Return [x, y] of the center of cell containing provided text 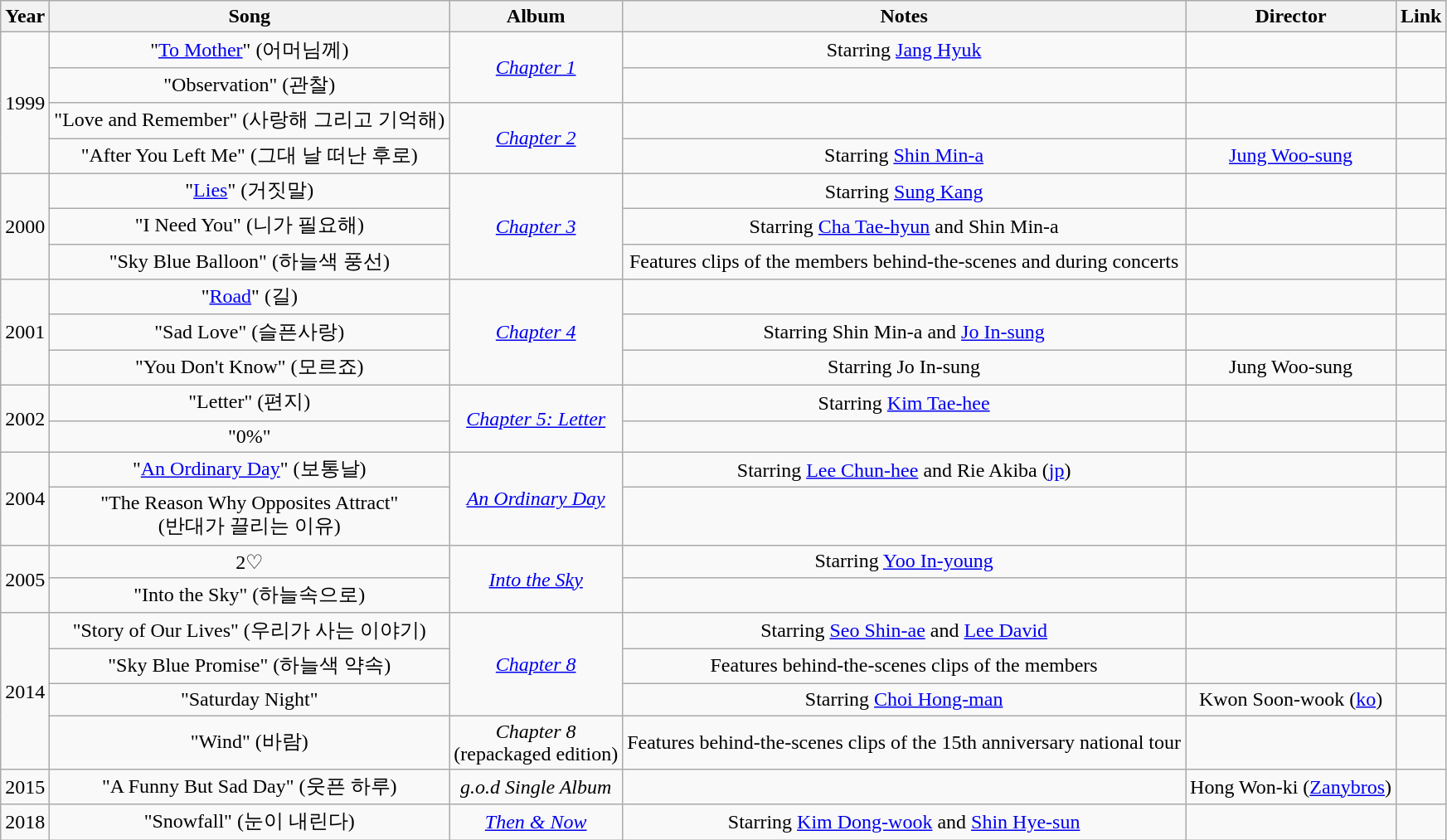
"I Need You" (니가 필요해) [250, 227]
Starring Kim Tae-hee [904, 403]
Year [25, 17]
Starring Jo In-sung [904, 368]
"Road" (길) [250, 297]
Chapter 8(repackaged edition) [536, 741]
Starring Cha Tae-hyun and Shin Min-a [904, 227]
Starring Seo Shin-ae and Lee David [904, 630]
2002 [25, 418]
"0%" [250, 436]
"Sad Love" (슬픈사랑) [250, 332]
"Lies" (거짓말) [250, 191]
Chapter 8 [536, 663]
Starring Kim Dong-wook and Shin Hye-sun [904, 823]
"Into the Sky" (하늘속으로) [250, 595]
Kwon Soon-wook (ko) [1291, 699]
Starring Shin Min-a [904, 156]
"An Ordinary Day" (보통날) [250, 469]
Features behind-the-scenes clips of the members [904, 667]
Link [1421, 17]
"The Reason Why Opposites Attract" (반대가 끌리는 이유) [250, 517]
"Love and Remember" (사랑해 그리고 기억해) [250, 121]
"Snowfall" (눈이 내린다) [250, 823]
Hong Won-ki (Zanybros) [1291, 788]
Chapter 3 [536, 226]
1999 [25, 103]
2004 [25, 498]
2005 [25, 579]
An Ordinary Day [536, 498]
"A Funny But Sad Day" (웃픈 하루) [250, 788]
"Sky Blue Promise" (하늘색 약속) [250, 667]
Starring Shin Min-a and Jo In-sung [904, 332]
Chapter 2 [536, 138]
"You Don't Know" (모르죠) [250, 368]
Chapter 4 [536, 333]
Song [250, 17]
2♡ [250, 561]
"Story of Our Lives" (우리가 사는 이야기) [250, 630]
"Wind" (바람) [250, 741]
Into the Sky [536, 579]
"Sky Blue Balloon" (하늘색 풍선) [250, 262]
2000 [25, 226]
2015 [25, 788]
Starring Yoo In-young [904, 561]
Starring Jang Hyuk [904, 50]
"Letter" (편지) [250, 403]
Starring Choi Hong-man [904, 699]
Then & Now [536, 823]
2014 [25, 691]
"Observation" (관찰) [250, 85]
Notes [904, 17]
g.o.d Single Album [536, 788]
2001 [25, 333]
Features behind-the-scenes clips of the 15th anniversary national tour [904, 741]
"To Mother" (어머님께) [250, 50]
Starring Lee Chun-hee and Rie Akiba (jp) [904, 469]
"After You Left Me" (그대 날 떠난 후로) [250, 156]
Features clips of the members behind-the-scenes and during concerts [904, 262]
Director [1291, 17]
Chapter 5: Letter [536, 418]
Album [536, 17]
Chapter 1 [536, 68]
Starring Sung Kang [904, 191]
"Saturday Night" [250, 699]
2018 [25, 823]
